Extract the [X, Y] coordinate from the center of the cell holding the provided text.  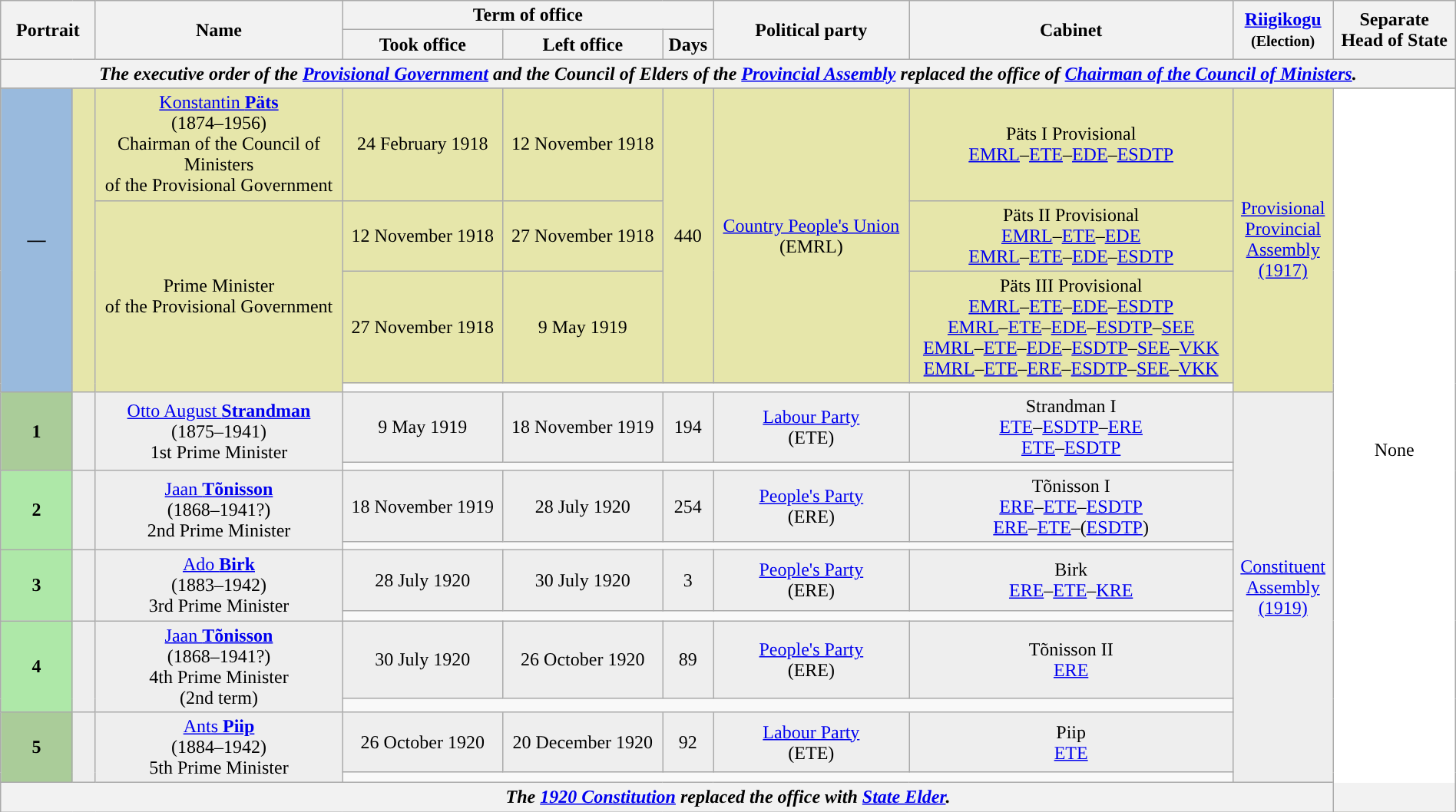
— [37, 239]
Name [219, 30]
254 [688, 506]
Ants Piip(1884–1942)5th Prime Minister [219, 748]
Term of office [528, 15]
194 [688, 427]
Päts III ProvisionalEMRL–ETE–EDE–ESDTPEMRL–ETE–EDE–ESDTP–SEEEMRL–ETE–EDE–ESDTP–SEE–VKKEMRL–ETE–ERE–ESDTP–SEE–VKK [1070, 327]
Riigikogu(Election) [1282, 30]
PiipETE [1070, 743]
5 [37, 748]
Cabinet [1070, 30]
89 [688, 659]
Took office [422, 45]
92 [688, 743]
440 [688, 236]
Country People's Union(EMRL) [812, 236]
Portrait [48, 30]
Konstantin Päts(1874–1956)Chairman of the Council of Ministersof the Provisional Government [219, 144]
Päts II ProvisionalEMRL–ETE–EDEEMRL–ETE–EDE–ESDTP [1070, 236]
The 1920 Constitution replaced the office with State Elder. [728, 797]
1 [37, 431]
Prime Ministerof the Provisional Government [219, 296]
24 February 1918 [422, 144]
SeparateHead of State [1395, 30]
Otto August Strandman(1875–1941)1st Prime Minister [219, 431]
Jaan Tõnisson(1868–1941?)4th Prime Minister(2nd term) [219, 666]
Päts I ProvisionalEMRL–ETE–EDE–ESDTP [1070, 144]
2 [37, 510]
Strandman IETE–ESDTP–EREETE–ESDTP [1070, 427]
ProvisionalProvincialAssembly(1917) [1282, 239]
Left office [583, 45]
Ado Birk(1883–1942)3rd Prime Minister [219, 585]
Days [688, 45]
Jaan Tõnisson(1868–1941?)2nd Prime Minister [219, 510]
ConstituentAssembly(1919) [1282, 586]
Political party [812, 30]
20 December 1920 [583, 743]
BirkERE–ETE–KRE [1070, 580]
Tõnisson IIERE [1070, 659]
Tõnisson IERE–ETE–ESDTPERE–ETE–(ESDTP) [1070, 506]
4 [37, 666]
None [1395, 450]
